Return the [x, y] coordinate for the center point of the cell that contains the specified text.  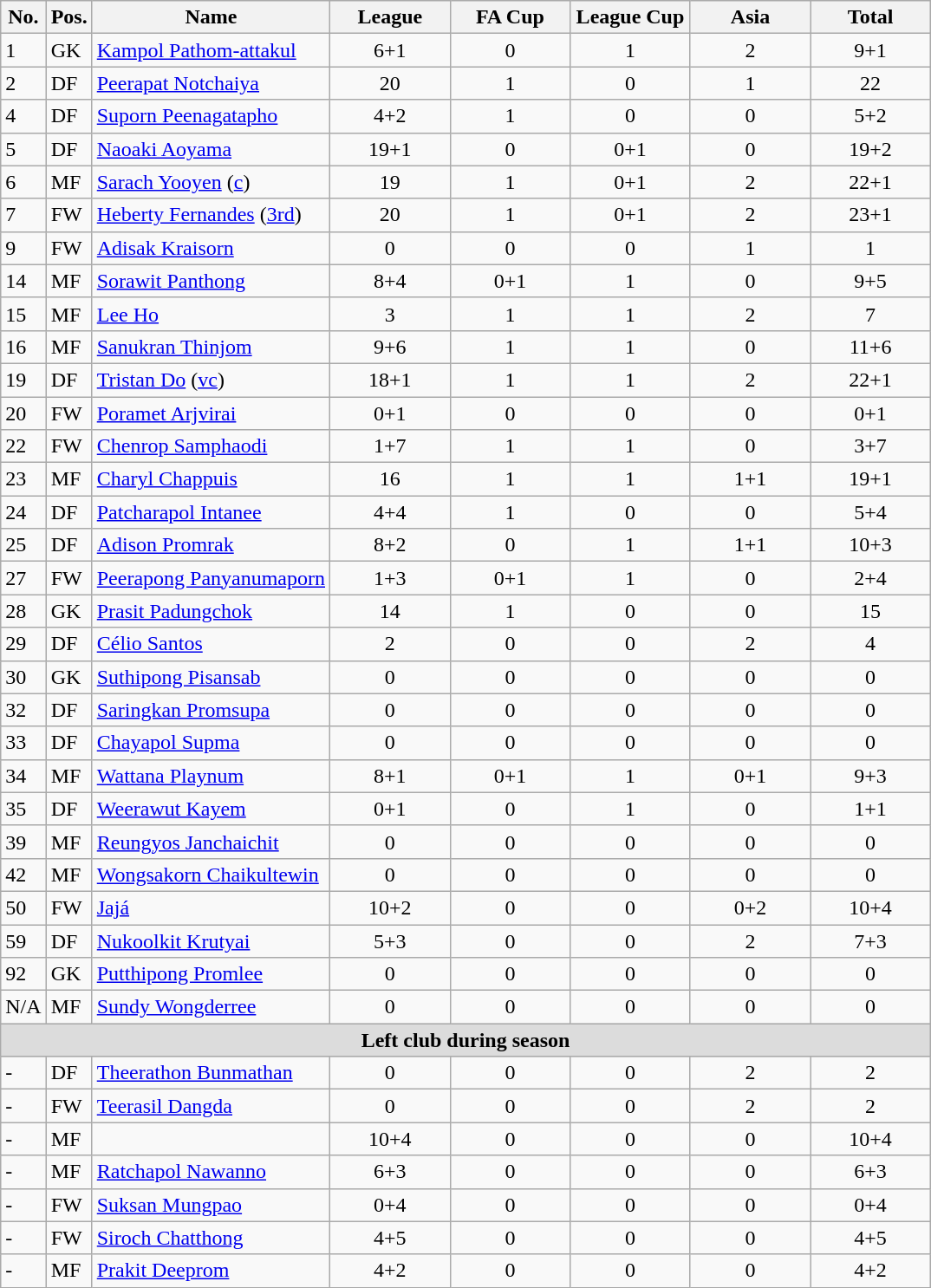
25 [23, 545]
5+4 [870, 512]
35 [23, 809]
59 [23, 940]
23 [23, 479]
Name [211, 17]
9+3 [870, 776]
1+7 [390, 446]
Adisak Kraisorn [211, 248]
9+1 [870, 50]
3 [390, 314]
9+6 [390, 347]
Adison Promrak [211, 545]
Reungyos Janchaichit [211, 842]
9 [23, 248]
6+1 [390, 50]
Sundy Wongderree [211, 1007]
Chenrop Samphaodi [211, 446]
Nukoolkit Krutyai [211, 940]
Lee Ho [211, 314]
Poramet Arjvirai [211, 413]
Asia [751, 17]
7+3 [870, 940]
Célio Santos [211, 644]
10+3 [870, 545]
27 [23, 578]
Left club during season [466, 1040]
League Cup [631, 17]
Sanukran Thinjom [211, 347]
Sarach Yooyen (c) [211, 182]
33 [23, 743]
5+3 [390, 940]
Wattana Playnum [211, 776]
5+2 [870, 116]
Suksan Mungpao [211, 1205]
Weerawut Kayem [211, 809]
8+2 [390, 545]
Peerapat Notchaiya [211, 83]
2+4 [870, 578]
92 [23, 974]
Prakit Deeprom [211, 1271]
30 [23, 677]
Chayapol Supma [211, 743]
FA Cup [510, 17]
Naoaki Aoyama [211, 149]
3+7 [870, 446]
Suporn Peenagatapho [211, 116]
Theerathon Bunmathan [211, 1073]
Ratchapol Nawanno [211, 1172]
11+6 [870, 347]
No. [23, 17]
19+2 [870, 149]
Teerasil Dangda [211, 1106]
Siroch Chatthong [211, 1238]
34 [23, 776]
Jajá [211, 907]
Tristan Do (vc) [211, 380]
8+1 [390, 776]
League [390, 17]
1+3 [390, 578]
32 [23, 710]
Putthipong Promlee [211, 974]
Suthipong Pisansab [211, 677]
8+4 [390, 281]
9+5 [870, 281]
Wongsakorn Chaikultewin [211, 875]
Kampol Pathom-attakul [211, 50]
0+2 [751, 907]
Prasit Padungchok [211, 611]
28 [23, 611]
Peerapong Panyanumaporn [211, 578]
Charyl Chappuis [211, 479]
18+1 [390, 380]
50 [23, 907]
Pos. [69, 17]
Sorawit Panthong [211, 281]
N/A [23, 1007]
6 [23, 182]
4+4 [390, 512]
10+2 [390, 907]
39 [23, 842]
Heberty Fernandes (3rd) [211, 215]
Patcharapol Intanee [211, 512]
5 [23, 149]
29 [23, 644]
Total [870, 17]
24 [23, 512]
Saringkan Promsupa [211, 710]
42 [23, 875]
23+1 [870, 215]
